Provide the [X, Y] coordinate of the cell's center where the given text is located.  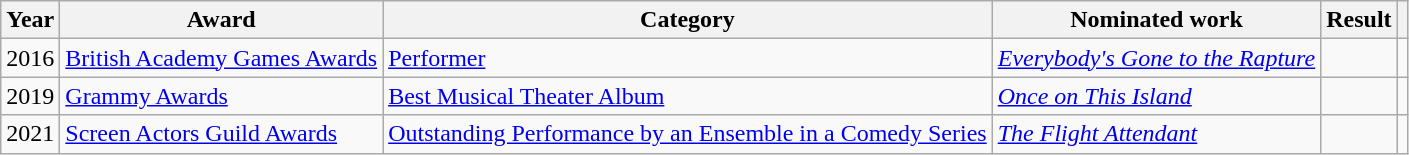
Grammy Awards [222, 96]
The Flight Attendant [1156, 134]
Everybody's Gone to the Rapture [1156, 58]
Outstanding Performance by an Ensemble in a Comedy Series [688, 134]
British Academy Games Awards [222, 58]
Performer [688, 58]
2021 [30, 134]
Category [688, 20]
Best Musical Theater Album [688, 96]
Screen Actors Guild Awards [222, 134]
2019 [30, 96]
Nominated work [1156, 20]
Year [30, 20]
Award [222, 20]
2016 [30, 58]
Result [1359, 20]
Once on This Island [1156, 96]
